Scan for the cell matching the given text and deliver its [X, Y] coordinate at center. 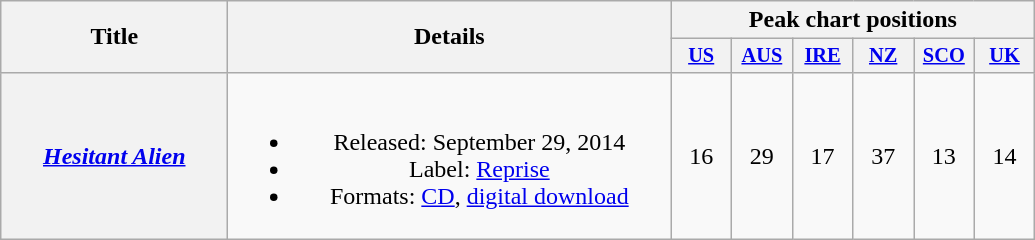
Title [114, 37]
US [702, 56]
Peak chart positions [853, 20]
Hesitant Alien [114, 156]
13 [944, 156]
IRE [822, 56]
AUS [762, 56]
37 [884, 156]
16 [702, 156]
17 [822, 156]
14 [1004, 156]
29 [762, 156]
UK [1004, 56]
NZ [884, 56]
Released: September 29, 2014Label: RepriseFormats: CD, digital download [450, 156]
Details [450, 37]
SCO [944, 56]
